Output the [X, Y] coordinate of the center of the cell containing the given text.  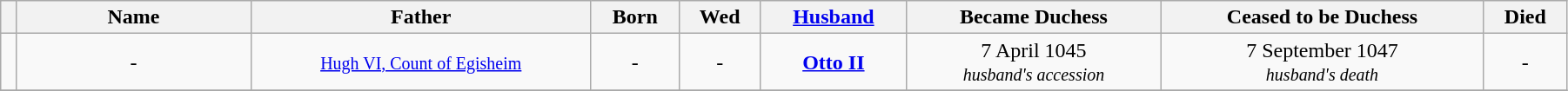
Husband [834, 17]
7 September 1047husband's death [1323, 62]
Died [1524, 17]
7 April 1045husband's accession [1034, 62]
Became Duchess [1034, 17]
Otto II [834, 62]
Name [134, 17]
Wed [720, 17]
Born [635, 17]
Hugh VI, Count of Egisheim [421, 62]
Ceased to be Duchess [1323, 17]
Father [421, 17]
